Search for the cell housing the specified text and yield its (X, Y) center coordinate. 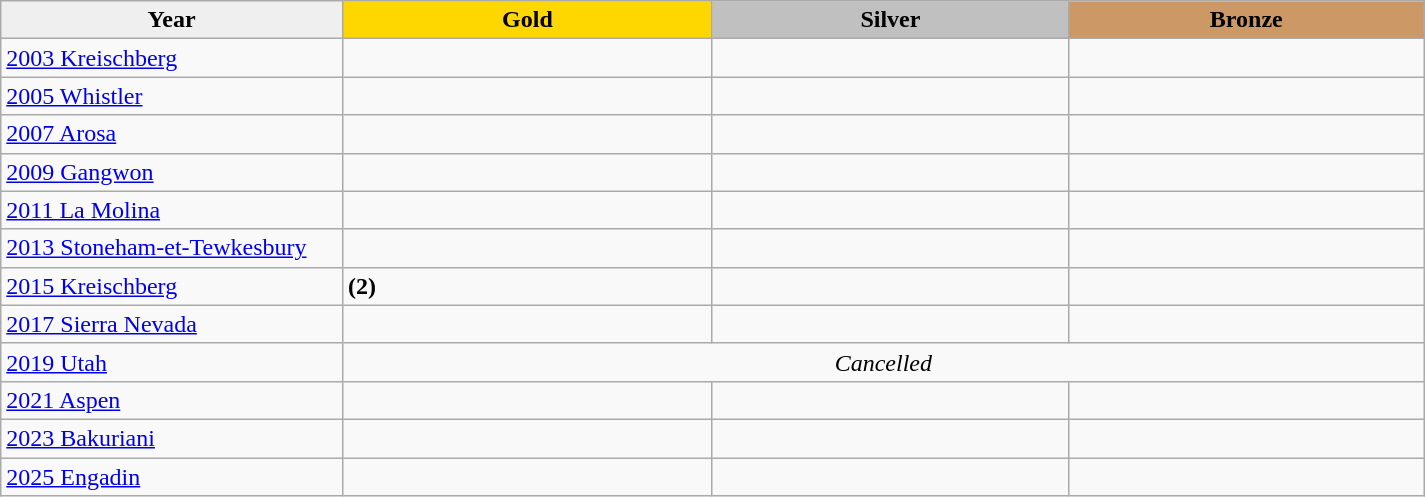
2005 Whistler (172, 96)
2011 La Molina (172, 210)
2013 Stoneham-et-Tewkesbury (172, 248)
2003 Kreischberg (172, 58)
(2) (527, 286)
2019 Utah (172, 362)
2021 Aspen (172, 400)
2025 Engadin (172, 477)
Gold (527, 20)
2007 Arosa (172, 134)
Year (172, 20)
Cancelled (883, 362)
2009 Gangwon (172, 172)
2023 Bakuriani (172, 438)
Bronze (1246, 20)
Silver (890, 20)
2017 Sierra Nevada (172, 324)
2015 Kreischberg (172, 286)
